Identify which cell holds the provided text, then report its [x, y] central coordinate. 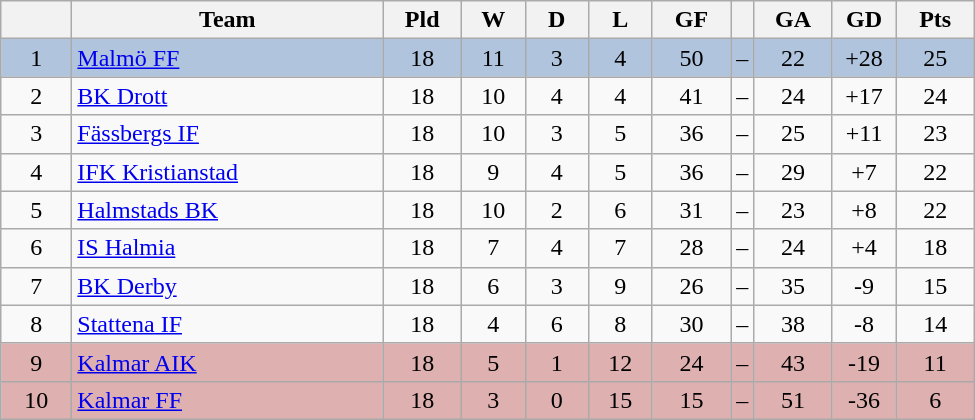
BK Derby [228, 286]
GF [692, 20]
-8 [864, 324]
12 [621, 362]
Malmö FF [228, 58]
Team [228, 20]
Pts [936, 20]
29 [794, 172]
35 [794, 286]
51 [794, 400]
30 [692, 324]
-19 [864, 362]
BK Drott [228, 96]
Halmstads BK [228, 210]
-9 [864, 286]
Stattena IF [228, 324]
43 [794, 362]
14 [936, 324]
Kalmar FF [228, 400]
+4 [864, 248]
28 [692, 248]
31 [692, 210]
+7 [864, 172]
Kalmar AIK [228, 362]
0 [557, 400]
26 [692, 286]
IS Halmia [228, 248]
38 [794, 324]
GA [794, 20]
Fässbergs IF [228, 134]
+28 [864, 58]
+17 [864, 96]
Pld [422, 20]
L [621, 20]
IFK Kristianstad [228, 172]
GD [864, 20]
D [557, 20]
+8 [864, 210]
-36 [864, 400]
50 [692, 58]
+11 [864, 134]
W [493, 20]
41 [692, 96]
